Locate the cell with the specified text and output its (X, Y) center coordinate. 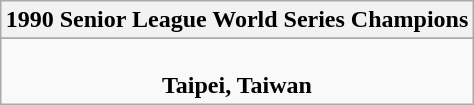
1990 Senior League World Series Champions (237, 20)
Taipei, Taiwan (237, 72)
